Locate the cell with the specified text and output its (x, y) center coordinate. 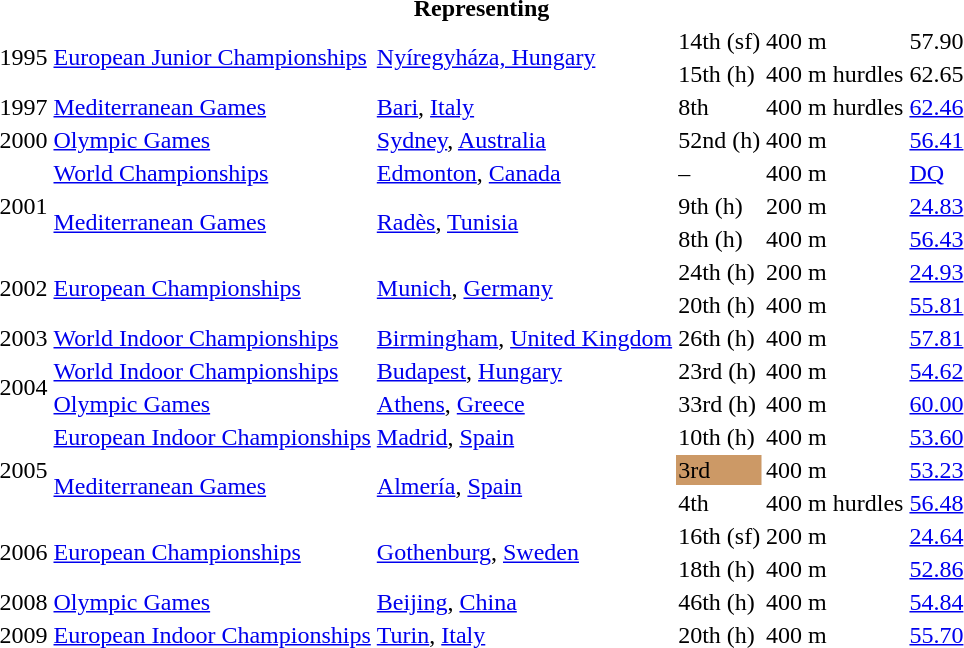
Birmingham, United Kingdom (524, 338)
8th (720, 107)
14th (sf) (720, 41)
Sydney, Australia (524, 140)
9th (h) (720, 206)
33rd (h) (720, 404)
15th (h) (720, 74)
52nd (h) (720, 140)
Budapest, Hungary (524, 371)
23rd (h) (720, 371)
Almería, Spain (524, 486)
Gothenburg, Sweden (524, 552)
18th (h) (720, 569)
European Indoor Championships (212, 437)
Nyíregyháza, Hungary (524, 58)
Beijing, China (524, 602)
8th (h) (720, 239)
10th (h) (720, 437)
26th (h) (720, 338)
Madrid, Spain (524, 437)
3rd (720, 470)
Munich, Germany (524, 288)
– (720, 173)
European Junior Championships (212, 58)
20th (h) (720, 305)
Edmonton, Canada (524, 173)
Bari, Italy (524, 107)
4th (720, 503)
24th (h) (720, 272)
16th (sf) (720, 536)
World Championships (212, 173)
Athens, Greece (524, 404)
Radès, Tunisia (524, 222)
46th (h) (720, 602)
